Identify which cell holds the provided text, then report its (X, Y) central coordinate. 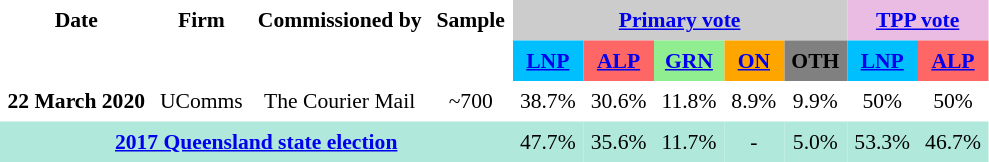
22 March 2020 (76, 101)
Firm (202, 20)
OTH (816, 60)
2017 Queensland state election (256, 141)
46.7% (954, 141)
~700 (470, 101)
Date (76, 20)
Commissioned by (340, 20)
TPP vote (918, 20)
9.9% (816, 101)
47.7% (548, 141)
GRN (689, 60)
Sample (470, 20)
38.7% (548, 101)
UComms (202, 101)
- (754, 141)
53.3% (882, 141)
11.7% (689, 141)
Primary vote (679, 20)
5.0% (816, 141)
30.6% (618, 101)
The Courier Mail (340, 101)
8.9% (754, 101)
35.6% (618, 141)
11.8% (689, 101)
ON (754, 60)
